Find where the given text appears and provide that cell's center as (X, Y) coordinate. 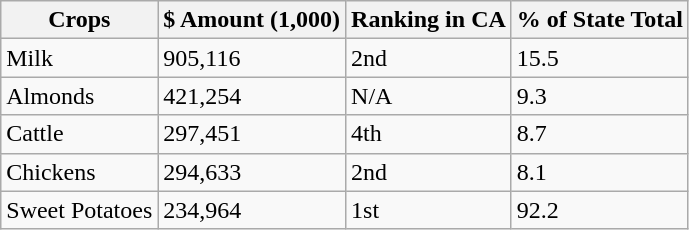
Almonds (80, 96)
1st (429, 210)
Sweet Potatoes (80, 210)
234,964 (252, 210)
421,254 (252, 96)
8.7 (600, 134)
4th (429, 134)
294,633 (252, 172)
15.5 (600, 58)
% of State Total (600, 20)
905,116 (252, 58)
92.2 (600, 210)
N/A (429, 96)
Milk (80, 58)
$ Amount (1,000) (252, 20)
Chickens (80, 172)
Crops (80, 20)
Cattle (80, 134)
297,451 (252, 134)
8.1 (600, 172)
Ranking in CA (429, 20)
9.3 (600, 96)
